Scan for the cell matching the given text and deliver its (x, y) coordinate at center. 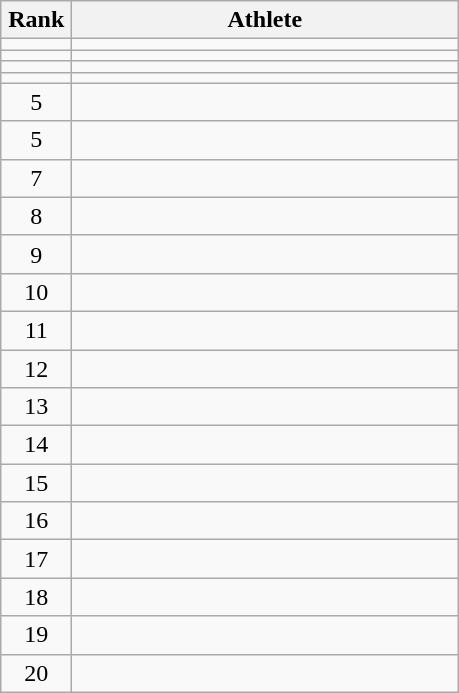
14 (36, 445)
13 (36, 407)
17 (36, 559)
19 (36, 635)
Athlete (265, 20)
15 (36, 483)
7 (36, 178)
Rank (36, 20)
16 (36, 521)
20 (36, 673)
8 (36, 216)
11 (36, 330)
9 (36, 254)
10 (36, 292)
12 (36, 369)
18 (36, 597)
